For the text-containing cell, return its midpoint in (X, Y) coordinate format. 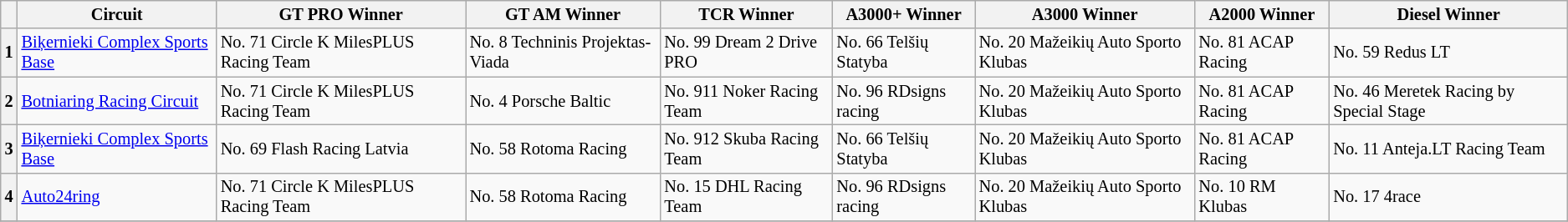
No. 17 4race (1448, 197)
TCR Winner (746, 14)
GT PRO Winner (341, 14)
No. 8 Techninis Projektas-Viada (564, 53)
No. 15 DHL Racing Team (746, 197)
No. 59 Redus LT (1448, 53)
No. 46 Meretek Racing by Special Stage (1448, 101)
GT AM Winner (564, 14)
2 (9, 101)
3 (9, 149)
4 (9, 197)
A3000 Winner (1085, 14)
Circuit (117, 14)
No. 4 Porsche Baltic (564, 101)
No. 69 Flash Racing Latvia (341, 149)
A2000 Winner (1263, 14)
1 (9, 53)
No. 11 Anteja.LT Racing Team (1448, 149)
No. 912 Skuba Racing Team (746, 149)
Auto24ring (117, 197)
No. 10 RM Klubas (1263, 197)
Diesel Winner (1448, 14)
No. 911 Noker Racing Team (746, 101)
A3000+ Winner (903, 14)
Botniaring Racing Circuit (117, 101)
No. 99 Dream 2 Drive PRO (746, 53)
